For the text-containing cell, return its midpoint in [X, Y] coordinate format. 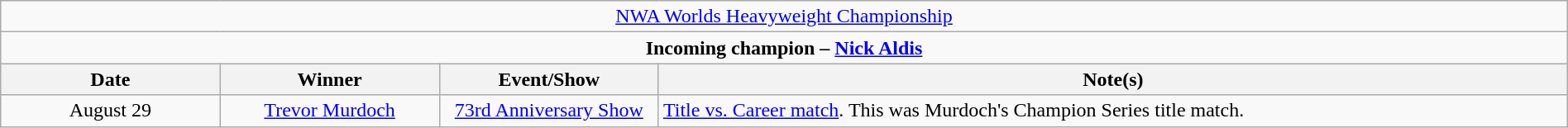
Incoming champion – Nick Aldis [784, 48]
Trevor Murdoch [329, 111]
Winner [329, 79]
Date [111, 79]
73rd Anniversary Show [549, 111]
Title vs. Career match. This was Murdoch's Champion Series title match. [1113, 111]
NWA Worlds Heavyweight Championship [784, 17]
Event/Show [549, 79]
Note(s) [1113, 79]
August 29 [111, 111]
